Provide the (X, Y) coordinate of the cell's center where the given text is located.  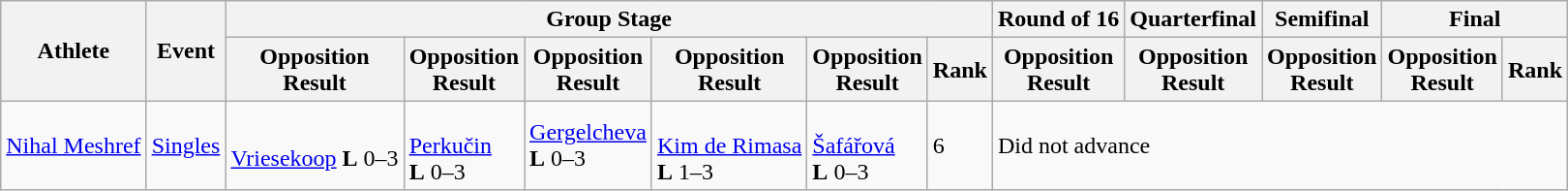
Final (1475, 19)
Nihal Meshref (74, 145)
Event (186, 50)
6 (960, 145)
PerkučinL 0–3 (464, 145)
Quarterfinal (1193, 19)
Vriesekoop L 0–3 (315, 145)
Athlete (74, 50)
Group Stage (610, 19)
GergelchevaL 0–3 (588, 145)
Did not advance (1280, 145)
ŠafářováL 0–3 (867, 145)
Singles (186, 145)
Kim de RimasaL 1–3 (729, 145)
Semifinal (1322, 19)
Round of 16 (1058, 19)
